Pinpoint the cell where the given text exists, returning its (X, Y) midpoint coordinate. 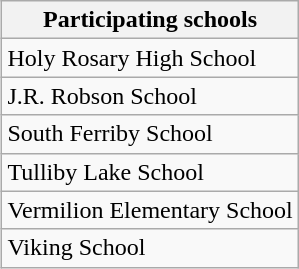
Holy Rosary High School (150, 58)
Participating schools (150, 20)
Tulliby Lake School (150, 172)
South Ferriby School (150, 134)
Viking School (150, 248)
J.R. Robson School (150, 96)
Vermilion Elementary School (150, 210)
